Find where the given text appears and provide that cell's center as (X, Y) coordinate. 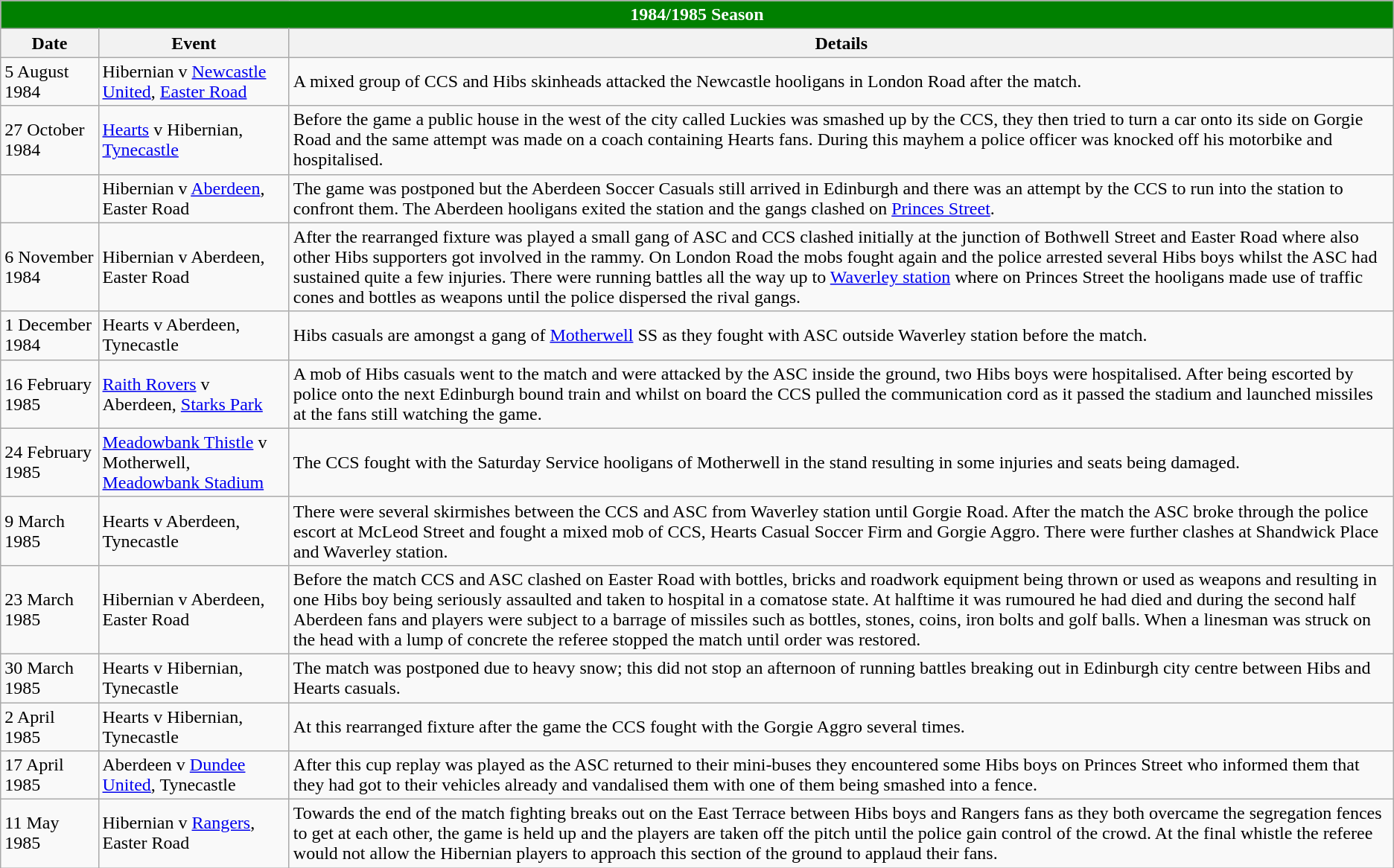
Meadowbank Thistle v Motherwell, Meadowbank Stadium (194, 462)
5 August 1984 (49, 82)
27 October 1984 (49, 140)
2 April 1985 (49, 727)
Hibs casuals are amongst a gang of Motherwell SS as they fought with ASC outside Waverley station before the match. (841, 335)
6 November 1984 (49, 267)
1984/1985 Season (697, 15)
16 February 1985 (49, 394)
Aberdeen v Dundee United, Tynecastle (194, 776)
30 March 1985 (49, 677)
Details (841, 43)
At this rearranged fixture after the game the CCS fought with the Gorgie Aggro several times. (841, 727)
Event (194, 43)
Raith Rovers v Aberdeen, Starks Park (194, 394)
A mixed group of CCS and Hibs skinheads attacked the Newcastle hooligans in London Road after the match. (841, 82)
1 December 1984 (49, 335)
17 April 1985 (49, 776)
9 March 1985 (49, 531)
24 February 1985 (49, 462)
The CCS fought with the Saturday Service hooligans of Motherwell in the stand resulting in some injuries and seats being damaged. (841, 462)
Hibernian v Rangers, Easter Road (194, 834)
Date (49, 43)
11 May 1985 (49, 834)
23 March 1985 (49, 609)
Hibernian v Newcastle United, Easter Road (194, 82)
